Search for the cell housing the specified text and yield its (x, y) center coordinate. 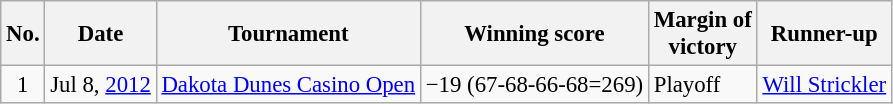
Will Strickler (824, 85)
Margin ofvictory (702, 34)
Tournament (288, 34)
−19 (67-68-66-68=269) (534, 85)
No. (23, 34)
Jul 8, 2012 (100, 85)
Winning score (534, 34)
Dakota Dunes Casino Open (288, 85)
1 (23, 85)
Playoff (702, 85)
Runner-up (824, 34)
Date (100, 34)
